Locate the cell with the specified text and output its (X, Y) center coordinate. 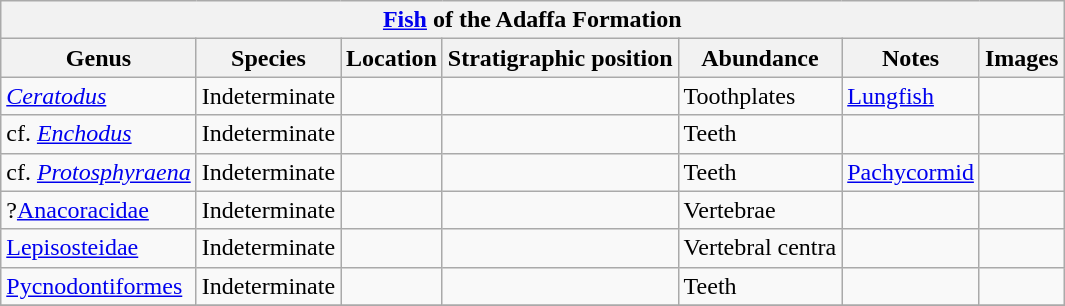
Ceratodus (98, 96)
Fish of the Adaffa Formation (532, 20)
Notes (911, 58)
Lepisosteidae (98, 248)
Pachycormid (911, 172)
Abundance (760, 58)
Location (392, 58)
Species (268, 58)
Stratigraphic position (560, 58)
Pycnodontiformes (98, 286)
Vertebrae (760, 210)
Lungfish (911, 96)
Toothplates (760, 96)
Vertebral centra (760, 248)
Genus (98, 58)
cf. Protosphyraena (98, 172)
?Anacoracidae (98, 210)
Images (1021, 58)
cf. Enchodus (98, 134)
